Find where the given text appears and provide that cell's center as (X, Y) coordinate. 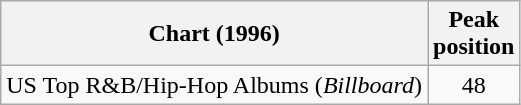
48 (474, 85)
Peakposition (474, 34)
Chart (1996) (214, 34)
US Top R&B/Hip-Hop Albums (Billboard) (214, 85)
